Extract the [X, Y] coordinate from the center of the cell holding the provided text.  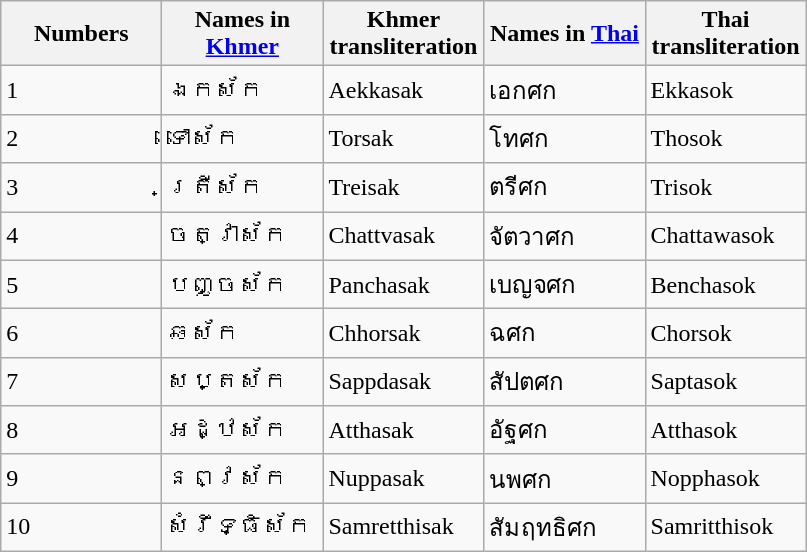
10 [82, 528]
Sappdasak [404, 382]
Chorsok [726, 334]
Khmer transliteration [404, 34]
សប្តស័ក [242, 382]
4 [82, 236]
7 [82, 382]
អដ្ឋស័ក [242, 430]
Torsak [404, 138]
นพศก [564, 478]
Treisak [404, 188]
Samretthisak [404, 528]
Panchasak [404, 284]
Saptasok [726, 382]
โทศก [564, 138]
ចត្វាស័ក [242, 236]
Chhorsak [404, 334]
Numbers [82, 34]
9 [82, 478]
เอกศก [564, 90]
1 [82, 90]
ទោស័ក [242, 138]
Atthasok [726, 430]
Chattawasok [726, 236]
Aekkasak [404, 90]
ត្រីស័ក [242, 188]
ឯកស័ក [242, 90]
Chattvasak [404, 236]
Ekkasok [726, 90]
อัฐศก [564, 430]
6 [82, 334]
Trisok [726, 188]
សំរឹទ្ធិស័ក [242, 528]
ตรีศก [564, 188]
Atthasak [404, 430]
Names in Khmer [242, 34]
ឆស័ក [242, 334]
Samritthisok [726, 528]
2 [82, 138]
Thosok [726, 138]
5 [82, 284]
Nuppasak [404, 478]
8 [82, 430]
สัปตศก [564, 382]
Thai transliteration [726, 34]
បញ្ចស័ក [242, 284]
3 [82, 188]
នព្វស័ក [242, 478]
จัตวาศก [564, 236]
สัมฤทธิศก [564, 528]
Benchasok [726, 284]
ฉศก [564, 334]
Names in Thai [564, 34]
Nopphasok [726, 478]
เบญจศก [564, 284]
